Search for the cell housing the specified text and yield its [X, Y] center coordinate. 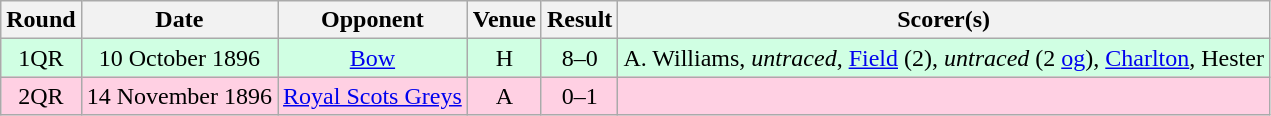
Opponent [373, 20]
H [504, 58]
Scorer(s) [944, 20]
A. Williams, untraced, Field (2), untraced (2 og), Charlton, Hester [944, 58]
A [504, 96]
Venue [504, 20]
2QR [41, 96]
1QR [41, 58]
Royal Scots Greys [373, 96]
14 November 1896 [179, 96]
Date [179, 20]
8–0 [579, 58]
10 October 1896 [179, 58]
Bow [373, 58]
Result [579, 20]
0–1 [579, 96]
Round [41, 20]
